Determine the [X, Y] coordinate at the center of the cell enclosing the given text.  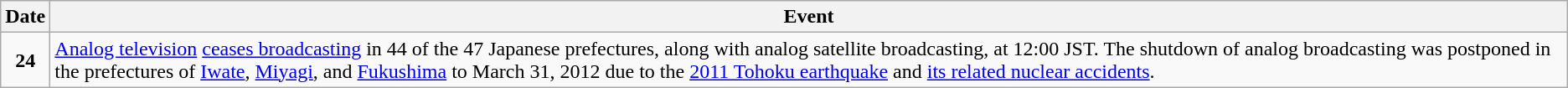
Date [25, 17]
24 [25, 60]
Event [809, 17]
